Pinpoint the cell where the given text exists, returning its [x, y] midpoint coordinate. 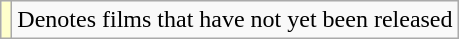
Denotes films that have not yet been released [235, 20]
